Provide the (X, Y) coordinate of the cell's center where the given text is located.  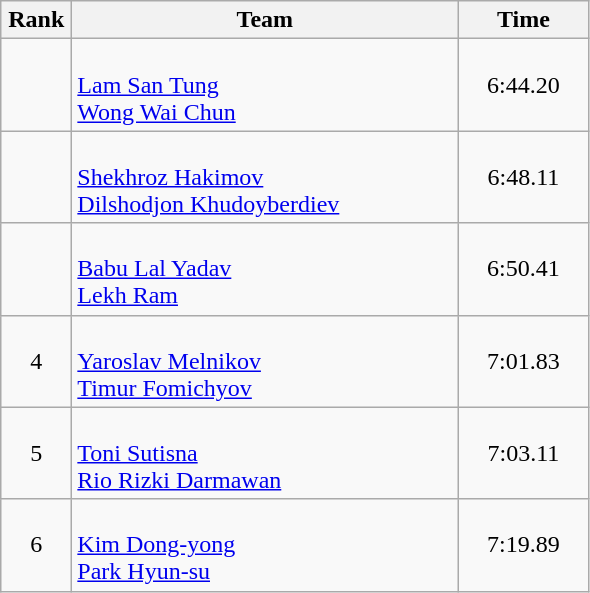
Yaroslav MelnikovTimur Fomichyov (265, 361)
6:50.41 (524, 269)
6 (36, 545)
6:48.11 (524, 177)
Kim Dong-yongPark Hyun-su (265, 545)
Toni SutisnaRio Rizki Darmawan (265, 453)
7:19.89 (524, 545)
6:44.20 (524, 85)
Rank (36, 20)
Lam San TungWong Wai Chun (265, 85)
4 (36, 361)
7:01.83 (524, 361)
Babu Lal YadavLekh Ram (265, 269)
Shekhroz HakimovDilshodjon Khudoyberdiev (265, 177)
7:03.11 (524, 453)
Time (524, 20)
5 (36, 453)
Team (265, 20)
